Output the [X, Y] coordinate of the center of the cell containing the given text.  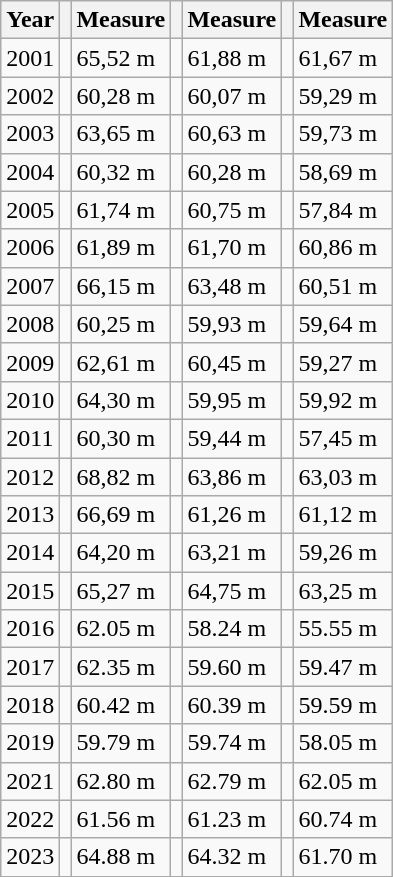
64,75 m [232, 591]
59,93 m [232, 324]
59,27 m [343, 362]
2005 [30, 210]
61,70 m [232, 248]
2017 [30, 667]
59,29 m [343, 96]
59.47 m [343, 667]
2011 [30, 438]
64,30 m [121, 400]
2018 [30, 705]
60,75 m [232, 210]
63,65 m [121, 134]
62.80 m [121, 781]
63,86 m [232, 477]
58,69 m [343, 172]
60,63 m [232, 134]
60,25 m [121, 324]
61.23 m [232, 819]
60,45 m [232, 362]
57,45 m [343, 438]
2013 [30, 515]
60.42 m [121, 705]
62.79 m [232, 781]
60,32 m [121, 172]
2009 [30, 362]
2019 [30, 743]
57,84 m [343, 210]
59,64 m [343, 324]
59.60 m [232, 667]
58.24 m [232, 629]
2001 [30, 58]
61.70 m [343, 857]
59,95 m [232, 400]
59,26 m [343, 553]
2008 [30, 324]
60.74 m [343, 819]
2004 [30, 172]
61,74 m [121, 210]
59,92 m [343, 400]
64,20 m [121, 553]
63,25 m [343, 591]
61,26 m [232, 515]
60,86 m [343, 248]
61,89 m [121, 248]
63,21 m [232, 553]
64.32 m [232, 857]
59.74 m [232, 743]
58.05 m [343, 743]
Year [30, 20]
2022 [30, 819]
63,03 m [343, 477]
59,73 m [343, 134]
2006 [30, 248]
59.79 m [121, 743]
59,44 m [232, 438]
66,69 m [121, 515]
2012 [30, 477]
2021 [30, 781]
65,52 m [121, 58]
60,07 m [232, 96]
55.55 m [343, 629]
2003 [30, 134]
59.59 m [343, 705]
60,51 m [343, 286]
63,48 m [232, 286]
66,15 m [121, 286]
65,27 m [121, 591]
2002 [30, 96]
61,88 m [232, 58]
64.88 m [121, 857]
61,12 m [343, 515]
62,61 m [121, 362]
2015 [30, 591]
60.39 m [232, 705]
61,67 m [343, 58]
2010 [30, 400]
68,82 m [121, 477]
2014 [30, 553]
60,30 m [121, 438]
2023 [30, 857]
61.56 m [121, 819]
62.35 m [121, 667]
2016 [30, 629]
2007 [30, 286]
